Detect which cell encompasses the target text, then output its [x, y] center coordinate. 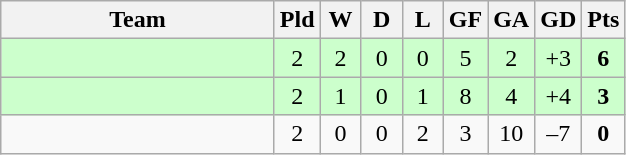
+4 [558, 96]
GD [558, 20]
GA [512, 20]
Pld [297, 20]
L [422, 20]
4 [512, 96]
–7 [558, 134]
Team [138, 20]
8 [465, 96]
6 [604, 58]
Pts [604, 20]
D [382, 20]
W [340, 20]
GF [465, 20]
+3 [558, 58]
10 [512, 134]
5 [465, 58]
